Return the (X, Y) coordinate for the center point of the cell that contains the specified text.  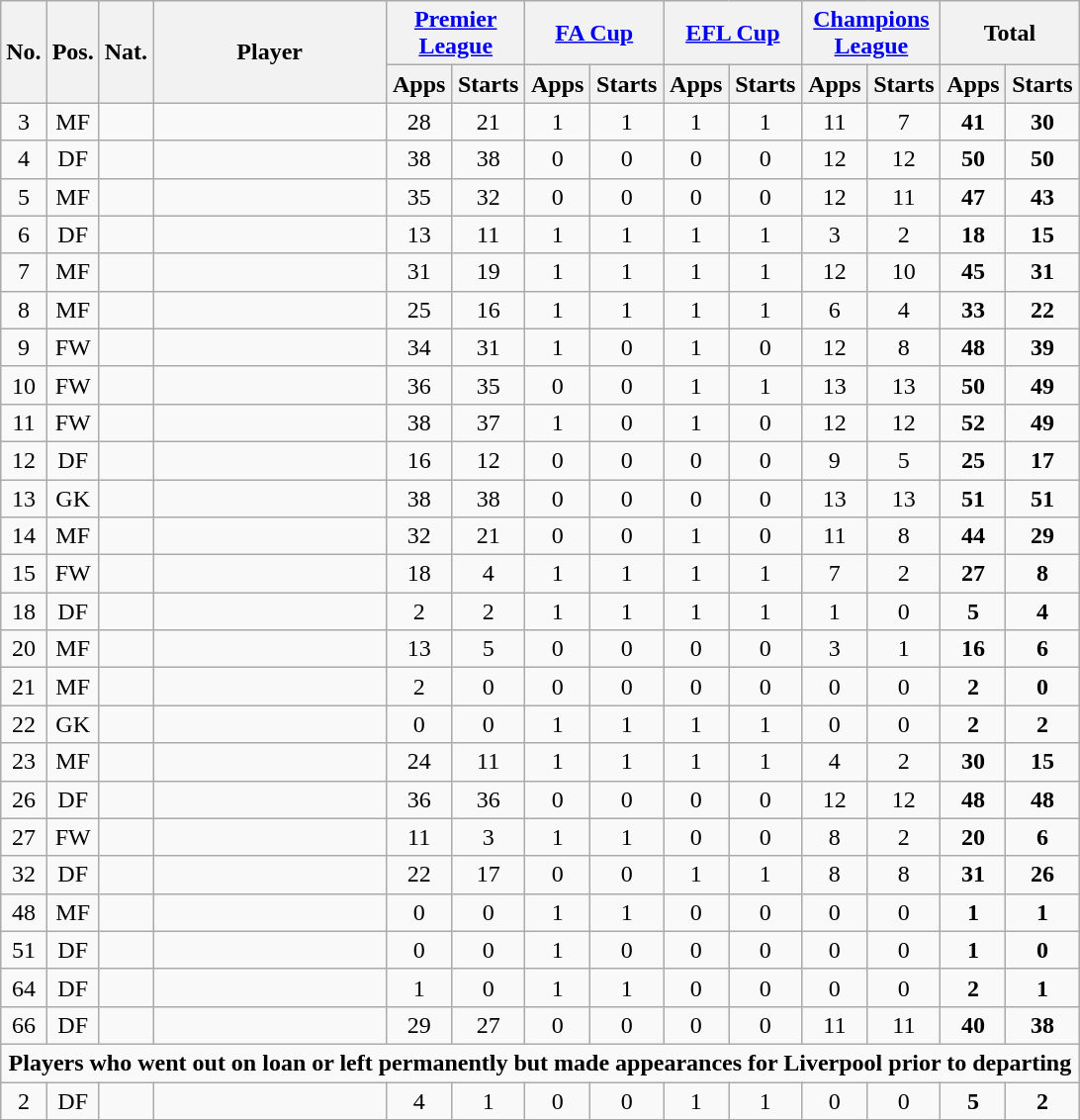
14 (24, 536)
66 (24, 1025)
64 (24, 987)
Pos. (73, 51)
47 (973, 197)
28 (419, 122)
Total (1010, 34)
FA Cup (594, 34)
Players who went out on loan or left permanently but made appearances for Liverpool prior to departing (540, 1063)
Player (270, 51)
45 (973, 272)
40 (973, 1025)
No. (24, 51)
39 (1042, 347)
43 (1042, 197)
44 (973, 536)
Premier League (456, 34)
24 (419, 762)
23 (24, 762)
Nat. (126, 51)
41 (973, 122)
19 (489, 272)
EFL Cup (733, 34)
33 (973, 310)
Champions League (871, 34)
37 (489, 422)
34 (419, 347)
52 (973, 422)
